Return the [X, Y] coordinate for the center point of the cell that contains the specified text.  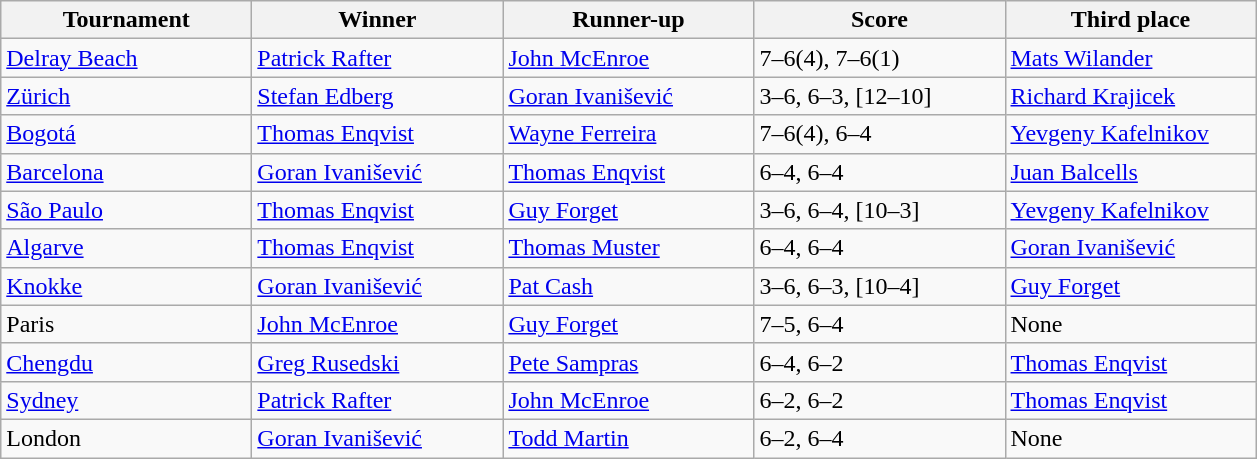
Score [880, 20]
Todd Martin [628, 438]
Sydney [126, 400]
Third place [1130, 20]
6–2, 6–4 [880, 438]
Thomas Muster [628, 248]
Greg Rusedski [378, 362]
Knokke [126, 286]
Chengdu [126, 362]
3–6, 6–4, [10–3] [880, 210]
Winner [378, 20]
Wayne Ferreira [628, 134]
7–6(4), 6–4 [880, 134]
Runner-up [628, 20]
Mats Wilander [1130, 58]
Barcelona [126, 172]
Zürich [126, 96]
Delray Beach [126, 58]
Richard Krajicek [1130, 96]
3–6, 6–3, [12–10] [880, 96]
São Paulo [126, 210]
Pete Sampras [628, 362]
6–4, 6–2 [880, 362]
7–6(4), 7–6(1) [880, 58]
3–6, 6–3, [10–4] [880, 286]
Stefan Edberg [378, 96]
6–2, 6–2 [880, 400]
Tournament [126, 20]
Bogotá [126, 134]
Algarve [126, 248]
London [126, 438]
Juan Balcells [1130, 172]
Pat Cash [628, 286]
7–5, 6–4 [880, 324]
Paris [126, 324]
